Search for the cell housing the specified text and yield its (X, Y) center coordinate. 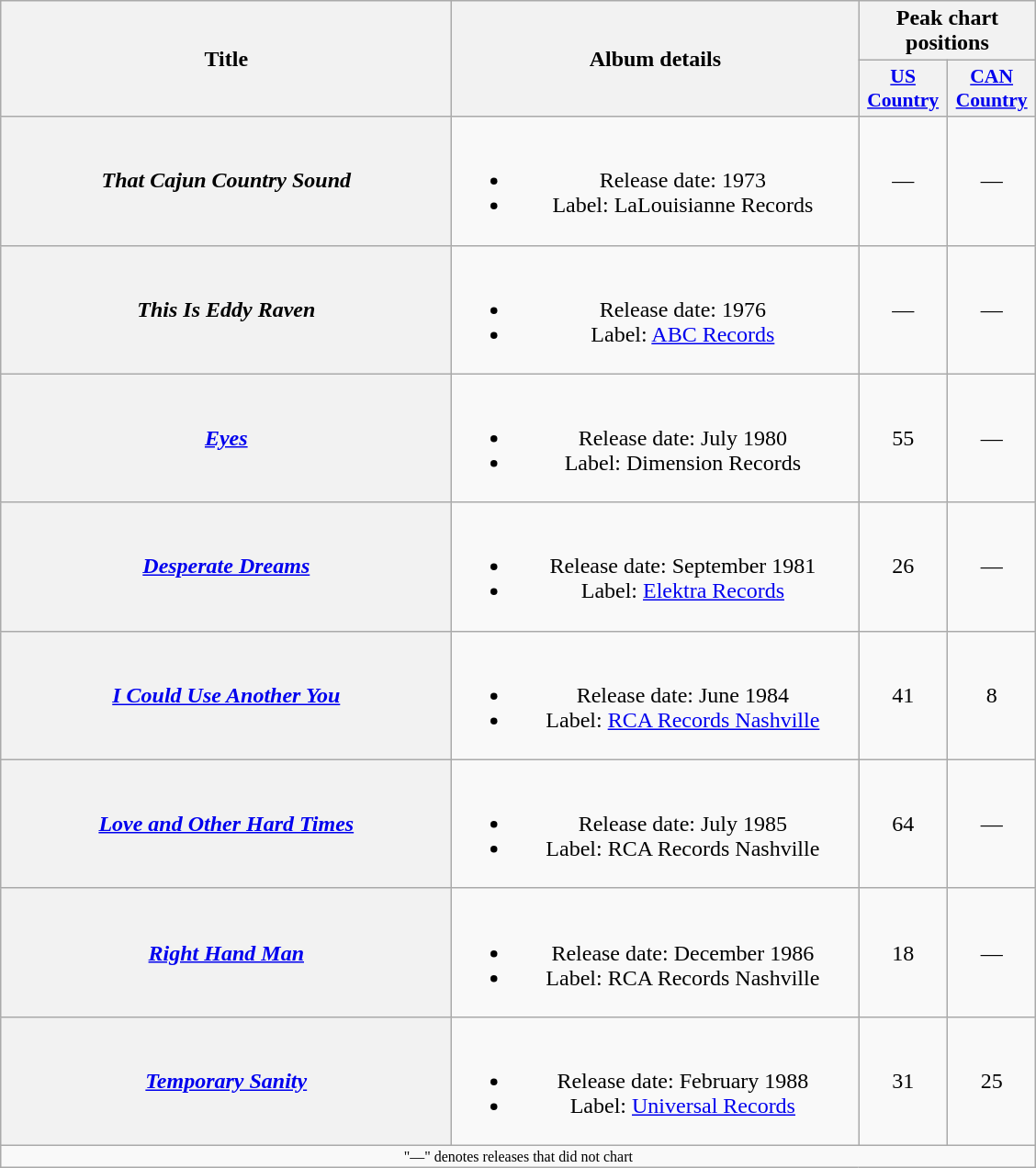
31 (904, 1081)
Release date: February 1988Label: Universal Records (656, 1081)
"—" denotes releases that did not chart (518, 1156)
Release date: 1976Label: ABC Records (656, 309)
55 (904, 438)
That Cajun Country Sound (226, 181)
Temporary Sanity (226, 1081)
Title (226, 59)
64 (904, 824)
25 (992, 1081)
Release date: December 1986Label: RCA Records Nashville (656, 952)
26 (904, 567)
41 (904, 695)
Release date: June 1984Label: RCA Records Nashville (656, 695)
Peak chartpositions (948, 31)
Eyes (226, 438)
Album details (656, 59)
Love and Other Hard Times (226, 824)
8 (992, 695)
18 (904, 952)
Release date: July 1985Label: RCA Records Nashville (656, 824)
CAN Country (992, 88)
Release date: July 1980Label: Dimension Records (656, 438)
Release date: September 1981Label: Elektra Records (656, 567)
Right Hand Man (226, 952)
This Is Eddy Raven (226, 309)
Desperate Dreams (226, 567)
Release date: 1973Label: LaLouisianne Records (656, 181)
I Could Use Another You (226, 695)
US Country (904, 88)
